Return [X, Y] of the center of cell containing provided text 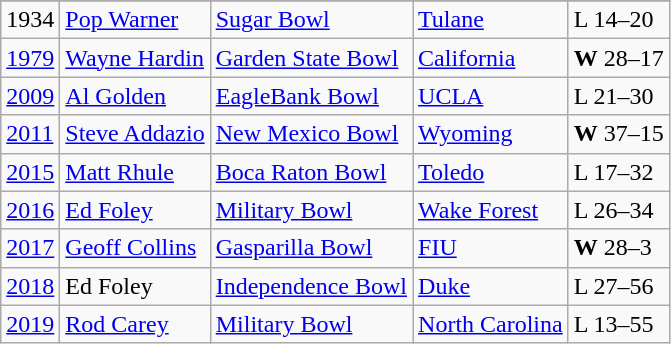
1979 [30, 58]
New Mexico Bowl [311, 134]
2016 [30, 210]
Tulane [491, 20]
Independence Bowl [311, 286]
Sugar Bowl [311, 20]
Pop Warner [135, 20]
Geoff Collins [135, 248]
Boca Raton Bowl [311, 172]
North Carolina [491, 324]
California [491, 58]
2011 [30, 134]
Al Golden [135, 96]
Wyoming [491, 134]
1934 [30, 20]
Steve Addazio [135, 134]
UCLA [491, 96]
Matt Rhule [135, 172]
L 21–30 [618, 96]
L 13–55 [618, 324]
2018 [30, 286]
W 28–3 [618, 248]
Gasparilla Bowl [311, 248]
W 28–17 [618, 58]
Garden State Bowl [311, 58]
Duke [491, 286]
L 17–32 [618, 172]
2017 [30, 248]
L 27–56 [618, 286]
Wake Forest [491, 210]
2015 [30, 172]
Rod Carey [135, 324]
2009 [30, 96]
L 14–20 [618, 20]
EagleBank Bowl [311, 96]
Wayne Hardin [135, 58]
FIU [491, 248]
2019 [30, 324]
W 37–15 [618, 134]
L 26–34 [618, 210]
Toledo [491, 172]
